Provide the [X, Y] coordinate of the cell's center where the given text is located.  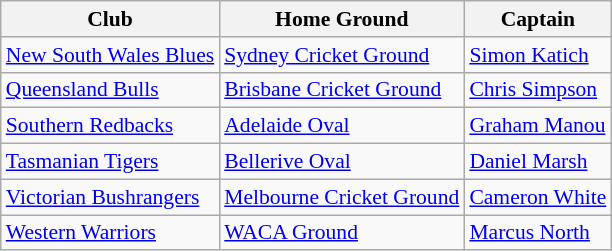
Brisbane Cricket Ground [342, 90]
Queensland Bulls [110, 90]
Bellerive Oval [342, 162]
Daniel Marsh [538, 162]
Southern Redbacks [110, 126]
New South Wales Blues [110, 55]
Melbourne Cricket Ground [342, 197]
Marcus North [538, 233]
Western Warriors [110, 233]
Graham Manou [538, 126]
Sydney Cricket Ground [342, 55]
Cameron White [538, 197]
Tasmanian Tigers [110, 162]
Captain [538, 19]
Chris Simpson [538, 90]
Home Ground [342, 19]
Simon Katich [538, 55]
WACA Ground [342, 233]
Victorian Bushrangers [110, 197]
Club [110, 19]
Adelaide Oval [342, 126]
